Scan for the cell matching the given text and deliver its (x, y) coordinate at center. 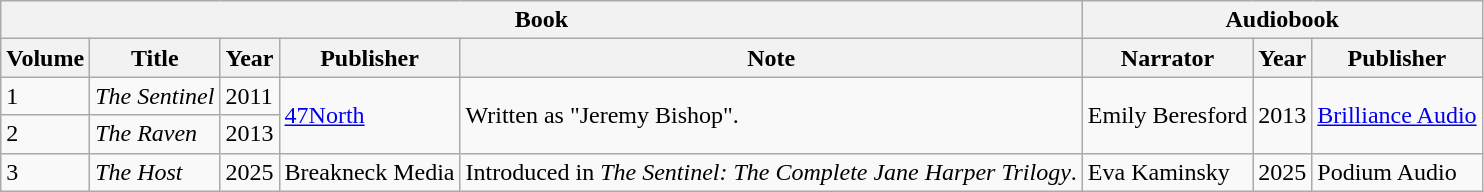
Emily Beresford (1167, 115)
Brilliance Audio (1397, 115)
The Sentinel (155, 96)
The Raven (155, 134)
Introduced in The Sentinel: The Complete Jane Harper Trilogy. (771, 172)
2 (46, 134)
3 (46, 172)
47North (370, 115)
Volume (46, 58)
2011 (250, 96)
Note (771, 58)
The Host (155, 172)
Eva Kaminsky (1167, 172)
Book (542, 20)
Breakneck Media (370, 172)
1 (46, 96)
Title (155, 58)
Podium Audio (1397, 172)
Written as "Jeremy Bishop". (771, 115)
Narrator (1167, 58)
Audiobook (1282, 20)
